From the cell containing the given text, extract its center point as [x, y] coordinate. 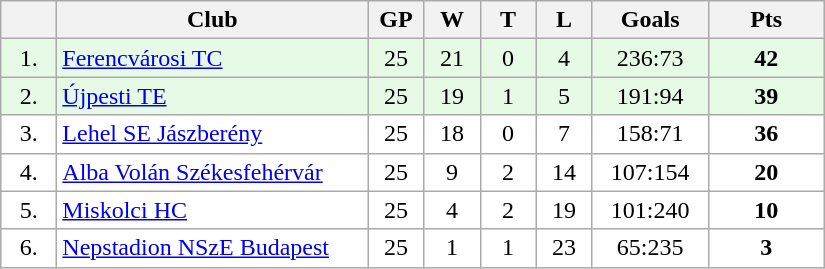
3. [29, 134]
6. [29, 248]
Miskolci HC [212, 210]
5 [564, 96]
1. [29, 58]
GP [396, 20]
236:73 [650, 58]
2. [29, 96]
T [508, 20]
42 [766, 58]
18 [452, 134]
9 [452, 172]
14 [564, 172]
L [564, 20]
Club [212, 20]
107:154 [650, 172]
191:94 [650, 96]
Alba Volán Székesfehérvár [212, 172]
4. [29, 172]
39 [766, 96]
Lehel SE Jászberény [212, 134]
Pts [766, 20]
Nepstadion NSzE Budapest [212, 248]
7 [564, 134]
158:71 [650, 134]
23 [564, 248]
5. [29, 210]
W [452, 20]
101:240 [650, 210]
36 [766, 134]
10 [766, 210]
65:235 [650, 248]
Goals [650, 20]
20 [766, 172]
Újpesti TE [212, 96]
Ferencvárosi TC [212, 58]
21 [452, 58]
3 [766, 248]
